Return [X, Y] of the center of cell containing provided text 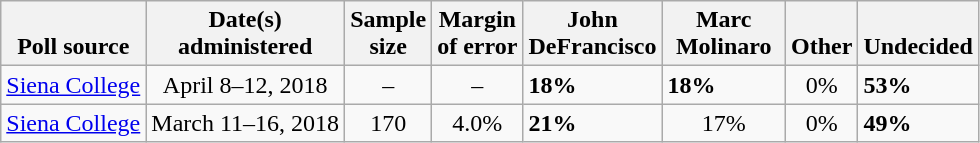
Undecided [918, 34]
17% [724, 123]
March 11–16, 2018 [246, 123]
April 8–12, 2018 [246, 85]
Poll source [74, 34]
JohnDeFrancisco [592, 34]
Other [822, 34]
53% [918, 85]
170 [388, 123]
21% [592, 123]
49% [918, 123]
Date(s)administered [246, 34]
MarcMolinaro [724, 34]
Samplesize [388, 34]
Marginof error [478, 34]
4.0% [478, 123]
